Scan for the cell matching the given text and deliver its [X, Y] coordinate at center. 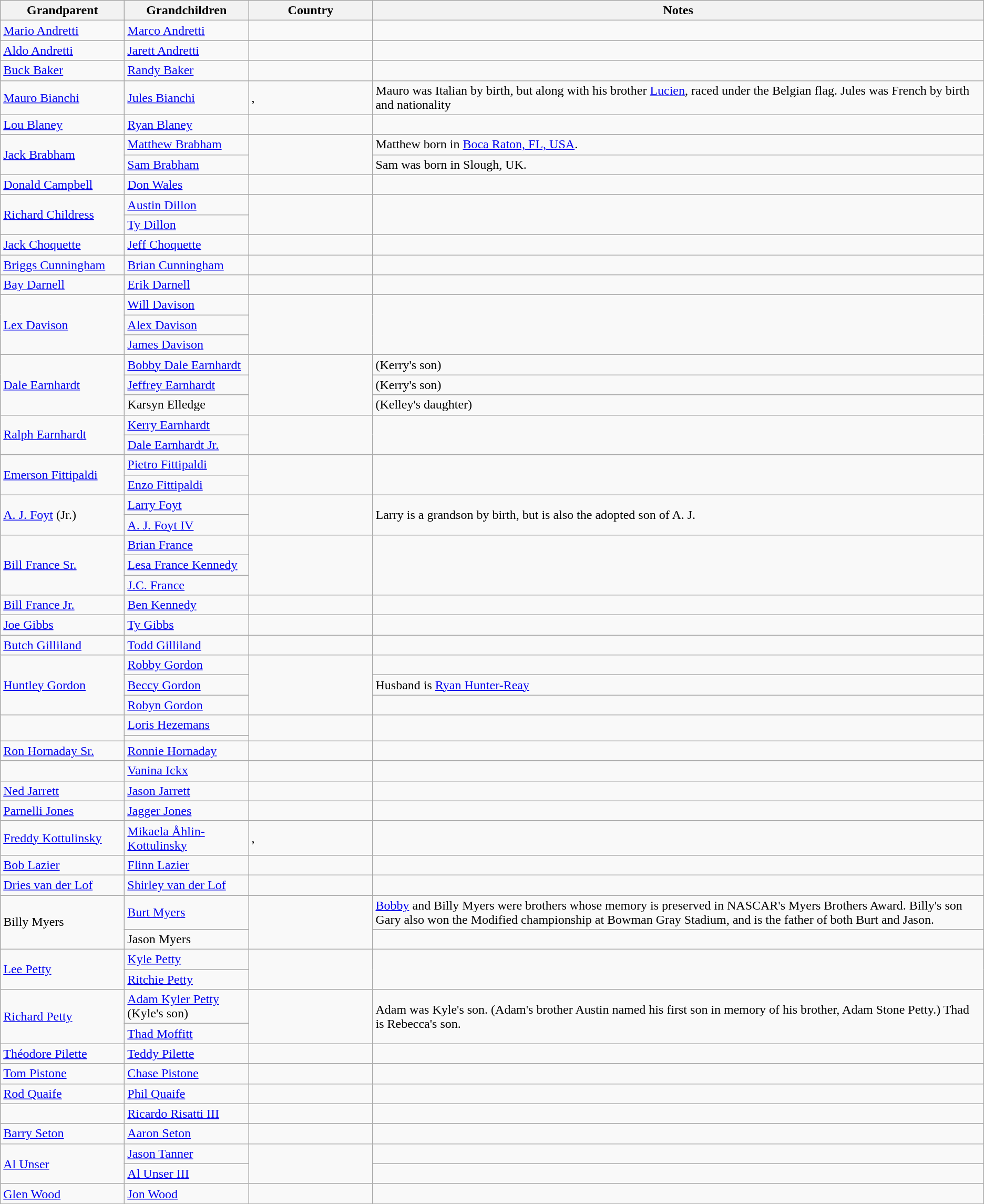
Ritchie Petty [187, 979]
Joe Gibbs [63, 625]
Bob Lazier [63, 865]
Bobby Dale Earnhardt [187, 365]
Ben Kennedy [187, 605]
Buck Baker [63, 70]
Grandparent [63, 11]
Billy Myers [63, 922]
Todd Gilliland [187, 645]
Rod Quaife [63, 1094]
Jeffrey Earnhardt [187, 385]
Sam was born in Slough, UK. [678, 165]
Ronnie Hornaday [187, 751]
Jarett Andretti [187, 50]
Jon Wood [187, 1193]
Jack Brabham [63, 155]
Husband is Ryan Hunter-Reay [678, 685]
Karsyn Elledge [187, 405]
Sam Brabham [187, 165]
Jeff Choquette [187, 244]
Mauro Bianchi [63, 98]
Ron Hornaday Sr. [63, 751]
Huntley Gordon [63, 685]
Brian Cunningham [187, 264]
Vanina Ickx [187, 771]
Randy Baker [187, 70]
Loris Hezemans [187, 725]
Adam was Kyle's son. (Adam's brother Austin named his first son in memory of his brother, Adam Stone Petty.) Thad is Rebecca's son. [678, 1017]
Freddy Kottulinsky [63, 838]
Flinn Lazier [187, 865]
Jack Choquette [63, 244]
Burt Myers [187, 912]
Thad Moffitt [187, 1034]
Bill France Jr. [63, 605]
Richard Petty [63, 1017]
Jason Myers [187, 940]
Jason Jarrett [187, 791]
Dale Earnhardt [63, 385]
Al Unser III [187, 1174]
Marco Andretti [187, 30]
Chase Pistone [187, 1074]
Kerry Earnhardt [187, 425]
Barry Seton [63, 1134]
Alex Davison [187, 325]
Larry Foyt [187, 505]
Parnelli Jones [63, 811]
Matthew born in Boca Raton, FL, USA. [678, 145]
Glen Wood [63, 1193]
Dale Earnhardt Jr. [187, 445]
Aaron Seton [187, 1134]
Phil Quaife [187, 1094]
Al Unser [63, 1164]
Brian France [187, 545]
Robyn Gordon [187, 705]
Beccy Gordon [187, 685]
Lesa France Kennedy [187, 565]
J.C. France [187, 585]
Butch Gilliland [63, 645]
Mikaela Åhlin-Kottulinsky [187, 838]
Kyle Petty [187, 960]
Ty Gibbs [187, 625]
Larry is a grandson by birth, but is also the adopted son of A. J. [678, 515]
Théodore Pilette [63, 1054]
A. J. Foyt IV [187, 525]
Dries van der Lof [63, 885]
Emerson Fittipaldi [63, 475]
Country [311, 11]
Grandchildren [187, 11]
(Kelley's daughter) [678, 405]
Aldo Andretti [63, 50]
Matthew Brabham [187, 145]
Erik Darnell [187, 285]
Pietro Fittipaldi [187, 465]
Donald Campbell [63, 185]
A. J. Foyt (Jr.) [63, 515]
Jagger Jones [187, 811]
Mario Andretti [63, 30]
Ned Jarrett [63, 791]
Tom Pistone [63, 1074]
Notes [678, 11]
Austin Dillon [187, 205]
Adam Kyler Petty (Kyle's son) [187, 1006]
Lex Davison [63, 325]
Ty Dillon [187, 225]
Ralph Earnhardt [63, 435]
James Davison [187, 345]
Enzo Fittipaldi [187, 485]
Lee Petty [63, 970]
Don Wales [187, 185]
Ricardo Risatti III [187, 1114]
Will Davison [187, 305]
Jason Tanner [187, 1154]
Teddy Pilette [187, 1054]
Mauro was Italian by birth, but along with his brother Lucien, raced under the Belgian flag. Jules was French by birth and nationality [678, 98]
Briggs Cunningham [63, 264]
Richard Childress [63, 215]
Bay Darnell [63, 285]
Bill France Sr. [63, 565]
Ryan Blaney [187, 125]
Robby Gordon [187, 665]
Shirley van der Lof [187, 885]
Jules Bianchi [187, 98]
Lou Blaney [63, 125]
